Extract the [x, y] coordinate from the center of the cell holding the provided text.  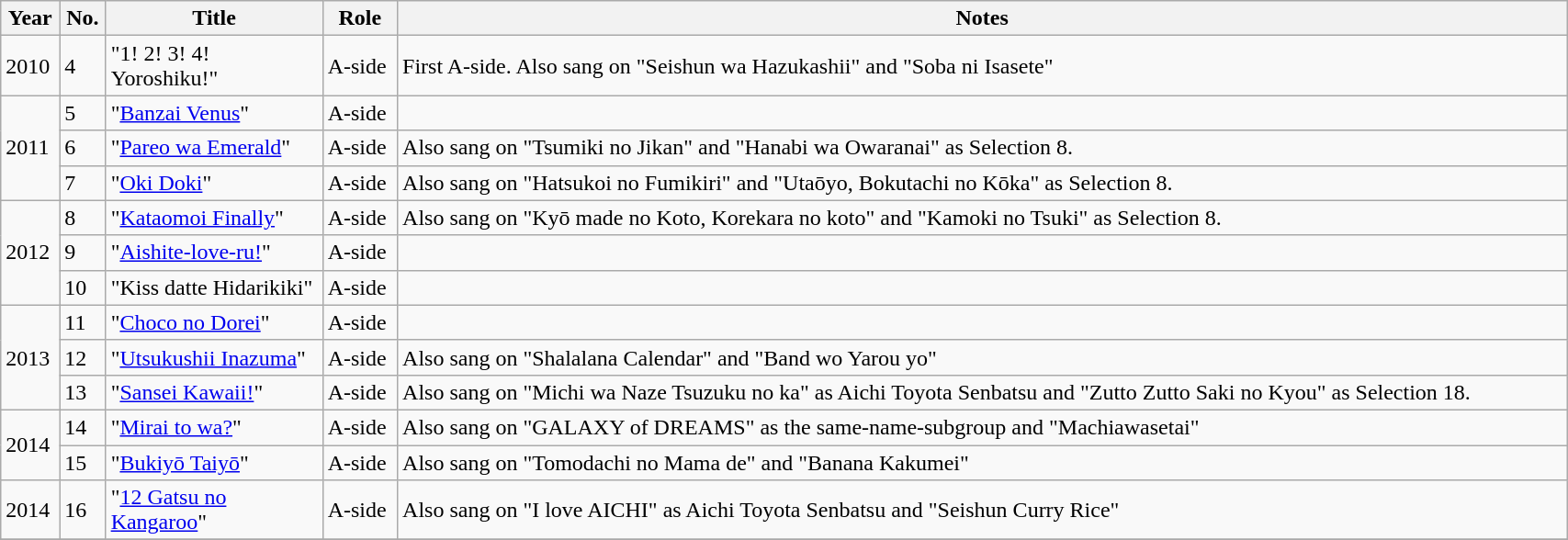
"Choco no Dorei" [214, 322]
8 [83, 218]
Also sang on "I love AICHI" as Aichi Toyota Senbatsu and "Seishun Curry Rice" [983, 511]
Role [360, 18]
Also sang on "Kyō made no Koto, Korekara no koto" and "Kamoki no Tsuki" as Selection 8. [983, 218]
"1! 2! 3! 4! Yoroshiku!" [214, 66]
Title [214, 18]
Also sang on "Hatsukoi no Fumikiri" and "Utaōyo, Bokutachi no Kōka" as Selection 8. [983, 183]
Also sang on "Tomodachi no Mama de" and "Banana Kakumei" [983, 462]
"Utsukushii Inazuma" [214, 357]
Year [30, 18]
"Aishite-love-ru!" [214, 253]
14 [83, 427]
6 [83, 148]
10 [83, 287]
15 [83, 462]
"Banzai Venus" [214, 113]
First A-side. Also sang on "Seishun wa Hazukashii" and "Soba ni Isasete" [983, 66]
5 [83, 113]
"Oki Doki" [214, 183]
"Pareo wa Emerald" [214, 148]
2011 [30, 148]
Notes [983, 18]
12 [83, 357]
2010 [30, 66]
"12 Gatsu no Kangaroo" [214, 511]
Also sang on "Shalalana Calendar" and "Band wo Yarou yo" [983, 357]
"Mirai to wa?" [214, 427]
"Kiss datte Hidarikiki" [214, 287]
11 [83, 322]
9 [83, 253]
Also sang on "Tsumiki no Jikan" and "Hanabi wa Owaranai" as Selection 8. [983, 148]
No. [83, 18]
"Bukiyō Taiyō" [214, 462]
13 [83, 392]
"Kataomoi Finally" [214, 218]
16 [83, 511]
2013 [30, 357]
Also sang on "Michi wa Naze Tsuzuku no ka" as Aichi Toyota Senbatsu and "Zutto Zutto Saki no Kyou" as Selection 18. [983, 392]
7 [83, 183]
"Sansei Kawaii!" [214, 392]
4 [83, 66]
Also sang on "GALAXY of DREAMS" as the same-name-subgroup and "Machiawasetai" [983, 427]
2012 [30, 253]
